Return the (X, Y) coordinate for the center point of the cell that contains the specified text.  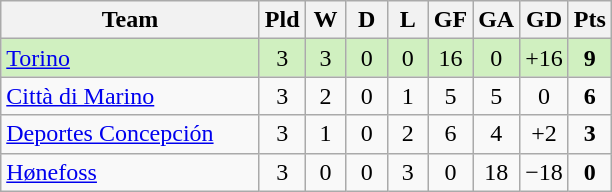
18 (496, 172)
9 (590, 58)
Deportes Concepción (130, 134)
−18 (544, 172)
GF (450, 20)
GD (544, 20)
4 (496, 134)
+16 (544, 58)
Hønefoss (130, 172)
Città di Marino (130, 96)
Pts (590, 20)
16 (450, 58)
+2 (544, 134)
GA (496, 20)
W (326, 20)
Torino (130, 58)
Pld (282, 20)
L (408, 20)
Team (130, 20)
D (366, 20)
